Extract the [X, Y] coordinate from the center of the cell holding the provided text.  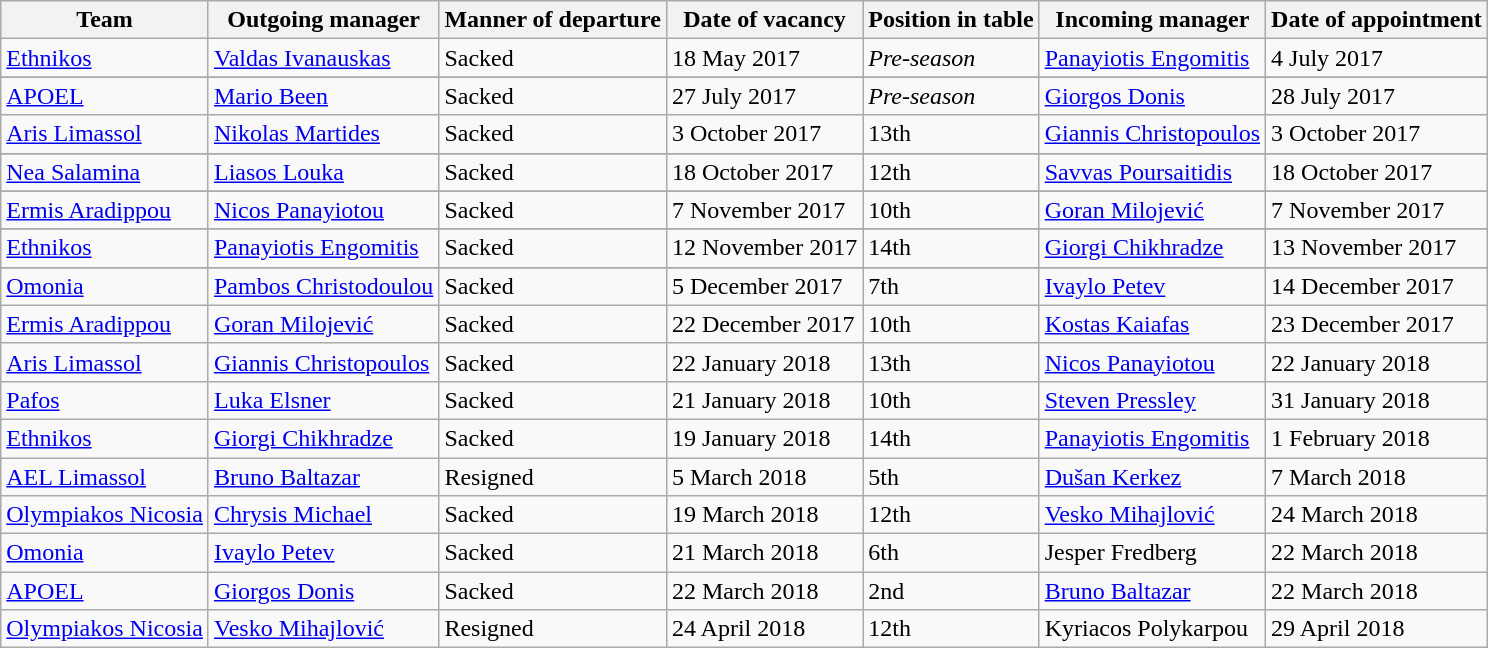
Team [105, 20]
Jesper Fredberg [1152, 553]
14 December 2017 [1377, 286]
Savvas Poursaitidis [1152, 172]
21 January 2018 [764, 400]
4 July 2017 [1377, 58]
Incoming manager [1152, 20]
Chrysis Michael [323, 515]
AEL Limassol [105, 477]
21 March 2018 [764, 553]
Kyriacos Polykarpou [1152, 629]
29 April 2018 [1377, 629]
2nd [951, 591]
27 July 2017 [764, 96]
Nikolas Martides [323, 134]
31 January 2018 [1377, 400]
19 January 2018 [764, 438]
Mario Been [323, 96]
19 March 2018 [764, 515]
5 December 2017 [764, 286]
23 December 2017 [1377, 324]
6th [951, 553]
Kostas Kaiafas [1152, 324]
Nea Salamina [105, 172]
Manner of departure [552, 20]
12 November 2017 [764, 248]
Outgoing manager [323, 20]
Pafos [105, 400]
28 July 2017 [1377, 96]
Pambos Christodoulou [323, 286]
Steven Pressley [1152, 400]
Date of vacancy [764, 20]
22 December 2017 [764, 324]
7th [951, 286]
18 May 2017 [764, 58]
Luka Elsner [323, 400]
24 April 2018 [764, 629]
Liasos Louka [323, 172]
5th [951, 477]
7 March 2018 [1377, 477]
Date of appointment [1377, 20]
Position in table [951, 20]
Valdas Ivanauskas [323, 58]
13 November 2017 [1377, 248]
24 March 2018 [1377, 515]
1 February 2018 [1377, 438]
Dušan Kerkez [1152, 477]
5 March 2018 [764, 477]
